Output the (x, y) coordinate of the center of the cell containing the given text.  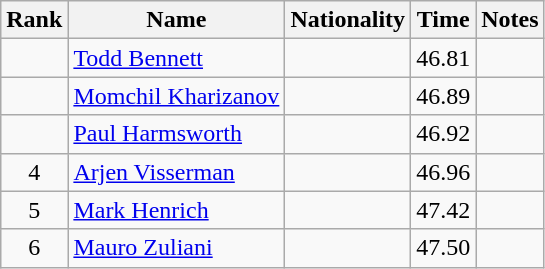
Time (444, 20)
Mauro Zuliani (176, 248)
Name (176, 20)
46.96 (444, 172)
Todd Bennett (176, 58)
Notes (510, 20)
47.50 (444, 248)
Momchil Kharizanov (176, 96)
46.89 (444, 96)
47.42 (444, 210)
5 (34, 210)
Paul Harmsworth (176, 134)
Nationality (348, 20)
Arjen Visserman (176, 172)
Rank (34, 20)
6 (34, 248)
46.81 (444, 58)
4 (34, 172)
Mark Henrich (176, 210)
46.92 (444, 134)
